Pinpoint the cell where the given text exists, returning its [X, Y] midpoint coordinate. 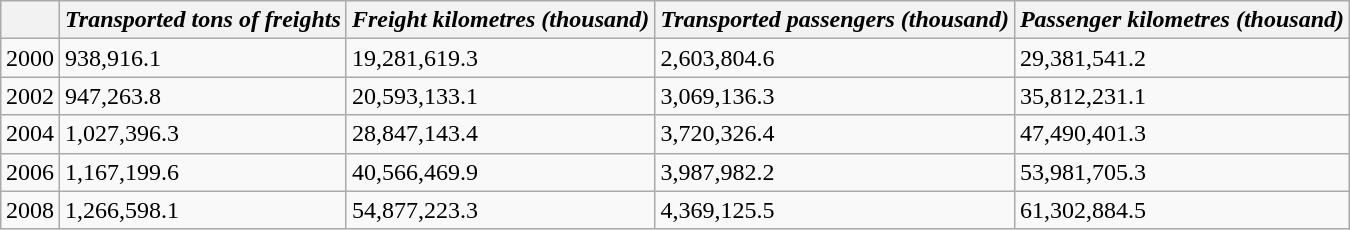
1,027,396.3 [204, 134]
Transported tons of freights [204, 20]
61,302,884.5 [1182, 210]
2004 [30, 134]
2006 [30, 172]
938,916.1 [204, 58]
2002 [30, 96]
29,381,541.2 [1182, 58]
40,566,469.9 [500, 172]
54,877,223.3 [500, 210]
947,263.8 [204, 96]
Passenger kilometres (thousand) [1182, 20]
3,720,326.4 [835, 134]
3,069,136.3 [835, 96]
28,847,143.4 [500, 134]
2008 [30, 210]
1,266,598.1 [204, 210]
1,167,199.6 [204, 172]
20,593,133.1 [500, 96]
35,812,231.1 [1182, 96]
Transported passengers (thousand) [835, 20]
3,987,982.2 [835, 172]
19,281,619.3 [500, 58]
47,490,401.3 [1182, 134]
2,603,804.6 [835, 58]
Freight kilometres (thousand) [500, 20]
2000 [30, 58]
4,369,125.5 [835, 210]
53,981,705.3 [1182, 172]
